From the cell containing the given text, extract its center point as (x, y) coordinate. 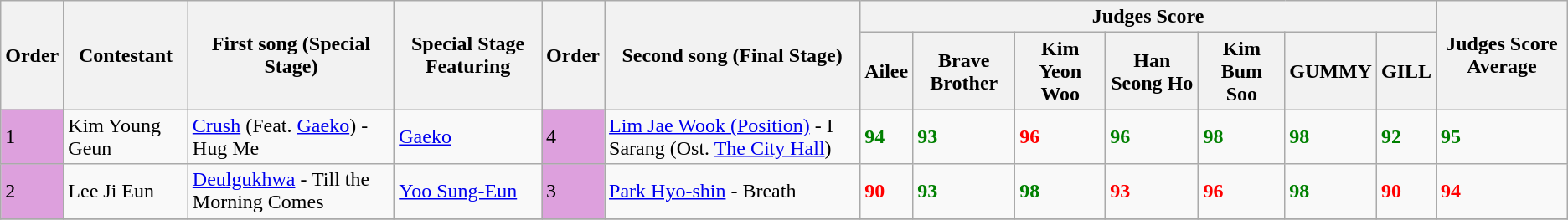
Judges Score Average (1503, 55)
Crush (Feat. Gaeko) - Hug Me (291, 137)
Second song (Final Stage) (732, 55)
95 (1503, 137)
Contestant (126, 55)
1 (32, 137)
Kim Young Geun (126, 137)
Lee Ji Eun (126, 191)
Lim Jae Wook (Position) - I Sarang (Ost. The City Hall) (732, 137)
Kim Yeon Woo (1060, 71)
Yoo Sung-Eun (468, 191)
4 (573, 137)
Brave Brother (964, 71)
GILL (1406, 71)
Ailee (886, 71)
Kim Bum Soo (1241, 71)
Deulgukhwa - Till the Morning Comes (291, 191)
First song (Special Stage) (291, 55)
Judges Score (1148, 17)
Han Seong Ho (1153, 71)
Gaeko (468, 137)
2 (32, 191)
Special Stage Featuring (468, 55)
GUMMY (1331, 71)
92 (1406, 137)
3 (573, 191)
Park Hyo-shin - Breath (732, 191)
